Extract the (X, Y) coordinate from the center of the cell holding the provided text.  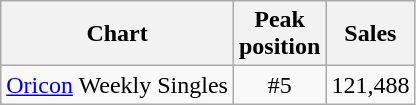
121,488 (370, 85)
Sales (370, 34)
Peakposition (279, 34)
Oricon Weekly Singles (118, 85)
Chart (118, 34)
#5 (279, 85)
